Output the (x, y) coordinate of the center of the cell containing the given text.  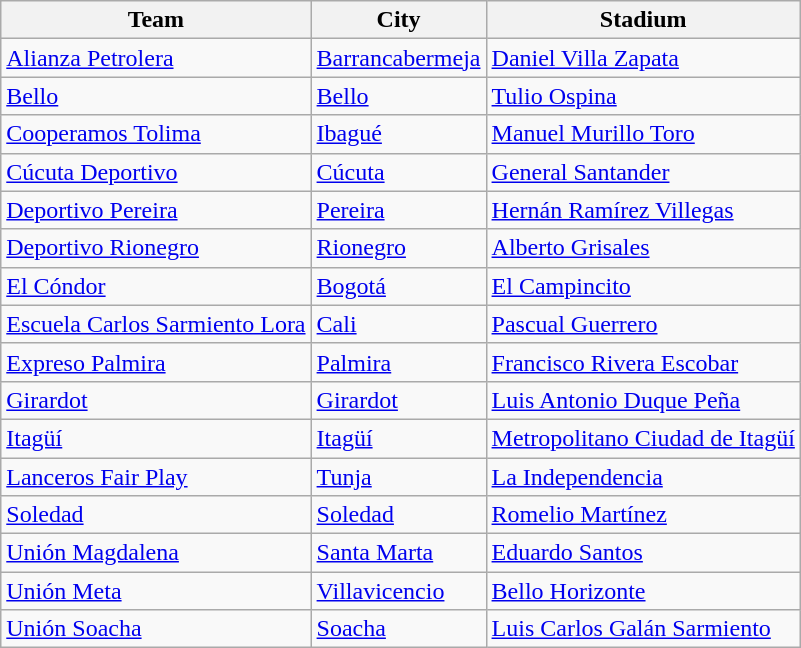
Barrancabermeja (398, 58)
Alianza Petrolera (156, 58)
Alberto Grisales (643, 248)
Lanceros Fair Play (156, 477)
Unión Magdalena (156, 553)
Team (156, 20)
Pereira (398, 210)
Francisco Rivera Escobar (643, 362)
Expreso Palmira (156, 362)
Pascual Guerrero (643, 324)
Cali (398, 324)
Unión Soacha (156, 629)
Manuel Murillo Toro (643, 134)
Santa Marta (398, 553)
Soacha (398, 629)
General Santander (643, 172)
El Campincito (643, 286)
Villavicencio (398, 591)
Luis Carlos Galán Sarmiento (643, 629)
Tulio Ospina (643, 96)
Cúcuta Deportivo (156, 172)
Deportivo Pereira (156, 210)
La Independencia (643, 477)
Daniel Villa Zapata (643, 58)
Bello Horizonte (643, 591)
Ibagué (398, 134)
Palmira (398, 362)
Deportivo Rionegro (156, 248)
Escuela Carlos Sarmiento Lora (156, 324)
City (398, 20)
Cooperamos Tolima (156, 134)
Bogotá (398, 286)
Eduardo Santos (643, 553)
El Cóndor (156, 286)
Hernán Ramírez Villegas (643, 210)
Romelio Martínez (643, 515)
Tunja (398, 477)
Rionegro (398, 248)
Stadium (643, 20)
Cúcuta (398, 172)
Luis Antonio Duque Peña (643, 400)
Unión Meta (156, 591)
Metropolitano Ciudad de Itagüí (643, 438)
